Return the [x, y] coordinate for the center point of the cell that contains the specified text.  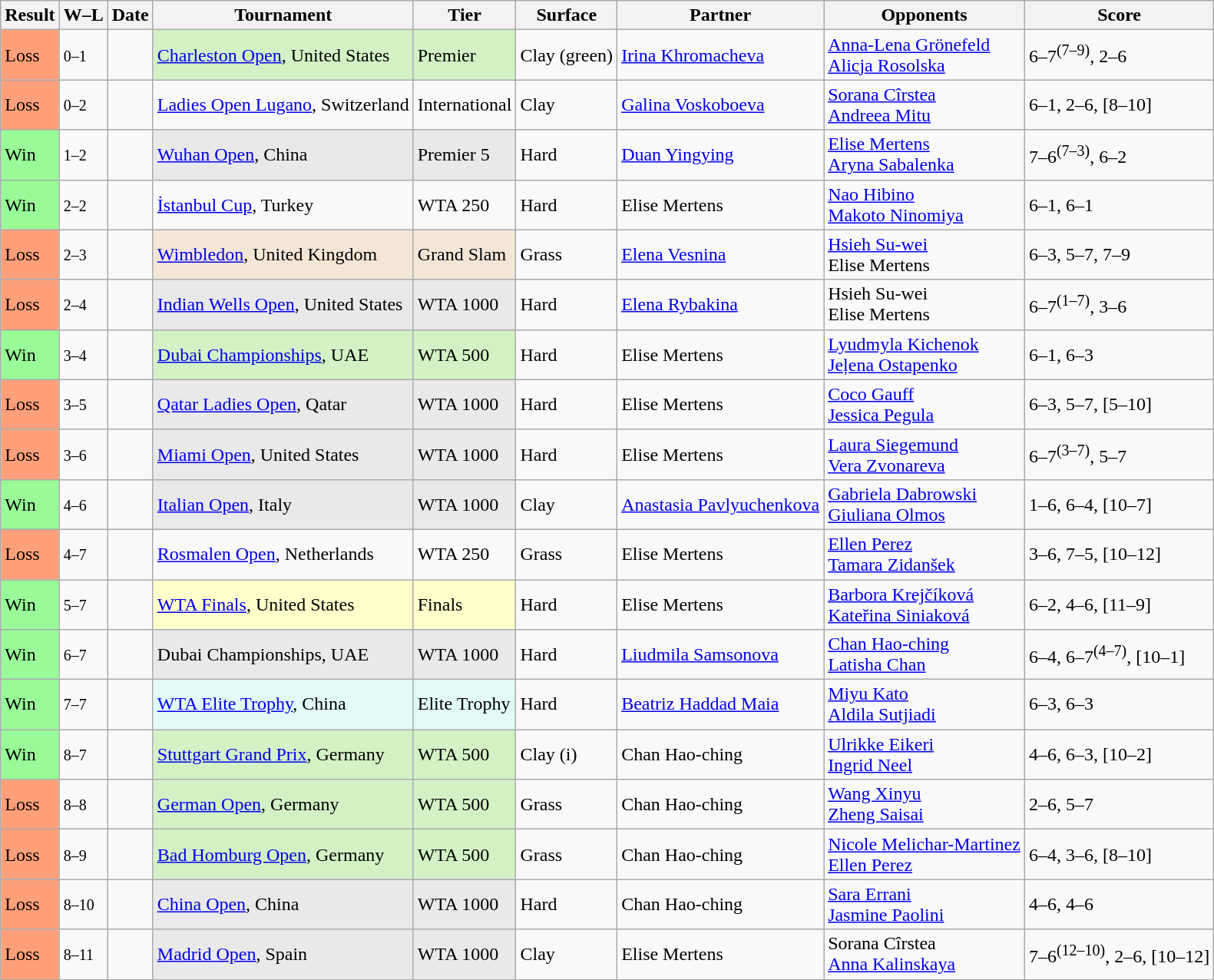
WTA Finals, United States [283, 604]
W–L [83, 15]
6–3, 6–3 [1119, 705]
German Open, Germany [283, 805]
Tier [465, 15]
Rosmalen Open, Netherlands [283, 555]
Nicole Melichar-Martinez Ellen Perez [925, 854]
Gabriela Dabrowski Giuliana Olmos [925, 504]
6–7(3–7), 5–7 [1119, 455]
8–8 [83, 805]
6–1, 6–1 [1119, 204]
Miami Open, United States [283, 455]
0–2 [83, 104]
Premier [465, 55]
Sara Errani Jasmine Paolini [925, 905]
Lyudmyla Kichenok Jeļena Ostapenko [925, 355]
Laura Siegemund Vera Zvonareva [925, 455]
3–5 [83, 404]
Madrid Open, Spain [283, 954]
Irina Khromacheva [720, 55]
6–1, 6–3 [1119, 355]
6–4, 6–7(4–7), [10–1] [1119, 654]
Opponents [925, 15]
8–11 [83, 954]
7–6(12–10), 2–6, [10–12] [1119, 954]
Wuhan Open, China [283, 155]
Grand Slam [465, 255]
Elena Rybakina [720, 304]
8–7 [83, 754]
1–2 [83, 155]
2–3 [83, 255]
6–7(7–9), 2–6 [1119, 55]
6–1, 2–6, [8–10] [1119, 104]
Elena Vesnina [720, 255]
Nao Hibino Makoto Ninomiya [925, 204]
Sorana Cîrstea Andreea Mitu [925, 104]
Tournament [283, 15]
Elite Trophy [465, 705]
Score [1119, 15]
8–9 [83, 854]
6–7 [83, 654]
6–3, 5–7, [5–10] [1119, 404]
China Open, China [283, 905]
Ulrikke Eikeri Ingrid Neel [925, 754]
4–6, 4–6 [1119, 905]
Stuttgart Grand Prix, Germany [283, 754]
Indian Wells Open, United States [283, 304]
Anna-Lena Grönefeld Alicja Rosolska [925, 55]
Charleston Open, United States [283, 55]
2–4 [83, 304]
3–6 [83, 455]
Bad Homburg Open, Germany [283, 854]
6–3, 5–7, 7–9 [1119, 255]
Ladies Open Lugano, Switzerland [283, 104]
3–4 [83, 355]
Partner [720, 15]
Chan Hao-ching Latisha Chan [925, 654]
Elise Mertens Aryna Sabalenka [925, 155]
6–4, 3–6, [8–10] [1119, 854]
Date [131, 15]
Duan Yingying [720, 155]
8–10 [83, 905]
3–6, 7–5, [10–12] [1119, 555]
International [465, 104]
Liudmila Samsonova [720, 654]
Italian Open, Italy [283, 504]
Surface [567, 15]
Finals [465, 604]
0–1 [83, 55]
Barbora Krejčíková Kateřina Siniaková [925, 604]
5–7 [83, 604]
6–2, 4–6, [11–9] [1119, 604]
7–6(7–3), 6–2 [1119, 155]
Miyu Kato Aldila Sutjiadi [925, 705]
Galina Voskoboeva [720, 104]
6–7(1–7), 3–6 [1119, 304]
Beatriz Haddad Maia [720, 705]
Clay (i) [567, 754]
Result [30, 15]
Coco Gauff Jessica Pegula [925, 404]
2–6, 5–7 [1119, 805]
Clay (green) [567, 55]
1–6, 6–4, [10–7] [1119, 504]
4–6 [83, 504]
Sorana Cîrstea Anna Kalinskaya [925, 954]
İstanbul Cup, Turkey [283, 204]
Qatar Ladies Open, Qatar [283, 404]
WTA Elite Trophy, China [283, 705]
Premier 5 [465, 155]
4–6, 6–3, [10–2] [1119, 754]
4–7 [83, 555]
Wang Xinyu Zheng Saisai [925, 805]
Wimbledon, United Kingdom [283, 255]
Ellen Perez Tamara Zidanšek [925, 555]
Anastasia Pavlyuchenkova [720, 504]
7–7 [83, 705]
2–2 [83, 204]
